Determine the (x, y) coordinate at the center of the cell enclosing the given text.  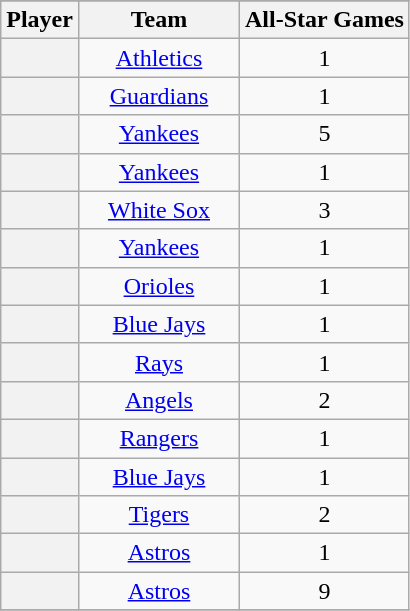
Player (40, 20)
9 (325, 591)
Orioles (158, 286)
Rangers (158, 438)
Angels (158, 400)
5 (325, 134)
Athletics (158, 58)
Rays (158, 362)
Guardians (158, 96)
Team (158, 20)
Tigers (158, 515)
White Sox (158, 210)
3 (325, 210)
All-Star Games (325, 20)
